Scan for the cell matching the given text and deliver its [x, y] coordinate at center. 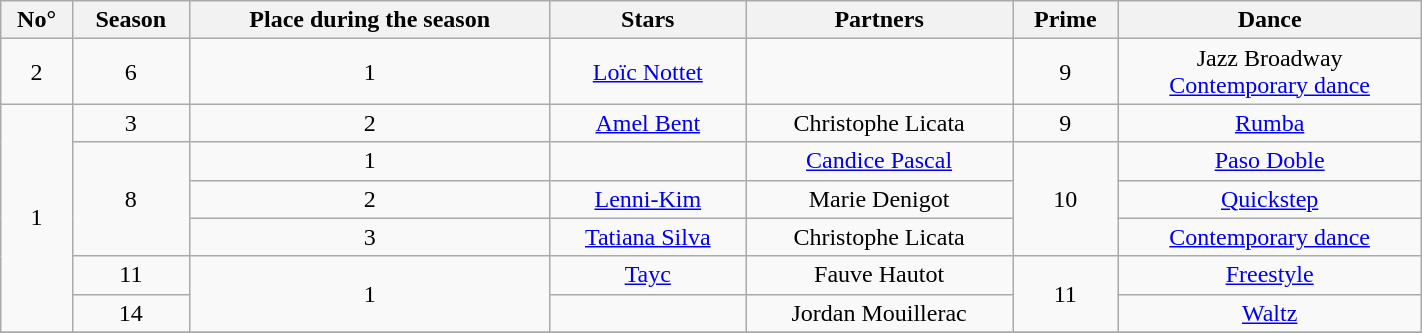
8 [130, 199]
Partners [880, 20]
Stars [648, 20]
Jordan Mouillerac [880, 313]
14 [130, 313]
No° [37, 20]
Season [130, 20]
Freestyle [1270, 275]
10 [1066, 199]
Fauve Hautot [880, 275]
Contemporary dance [1270, 237]
Marie Denigot [880, 199]
Jazz BroadwayContemporary dance [1270, 72]
Candice Pascal [880, 161]
Waltz [1270, 313]
Lenni-Kim [648, 199]
Paso Doble [1270, 161]
Tatiana Silva [648, 237]
Quickstep [1270, 199]
6 [130, 72]
Tayc [648, 275]
Place during the season [370, 20]
Prime [1066, 20]
Dance [1270, 20]
Amel Bent [648, 123]
Rumba [1270, 123]
Loïc Nottet [648, 72]
